Find where the given text appears and provide that cell's center as (x, y) coordinate. 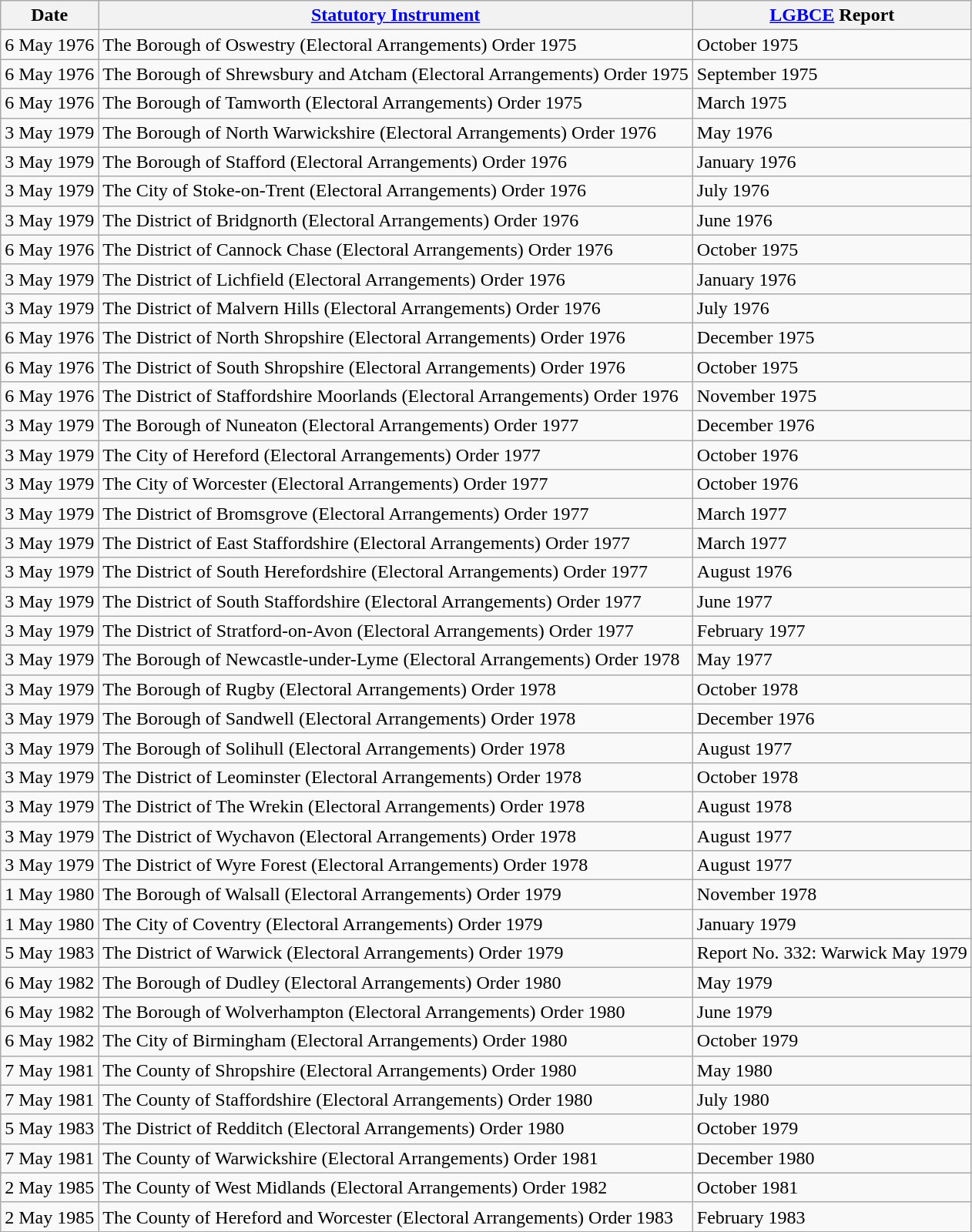
The City of Coventry (Electoral Arrangements) Order 1979 (396, 924)
The Borough of Shrewsbury and Atcham (Electoral Arrangements) Order 1975 (396, 74)
May 1976 (832, 132)
The Borough of Nuneaton (Electoral Arrangements) Order 1977 (396, 426)
The Borough of Dudley (Electoral Arrangements) Order 1980 (396, 983)
May 1977 (832, 660)
The Borough of Stafford (Electoral Arrangements) Order 1976 (396, 162)
February 1977 (832, 631)
March 1975 (832, 103)
The District of The Wrekin (Electoral Arrangements) Order 1978 (396, 806)
The County of Warwickshire (Electoral Arrangements) Order 1981 (396, 1158)
June 1976 (832, 220)
The District of South Shropshire (Electoral Arrangements) Order 1976 (396, 367)
July 1980 (832, 1100)
The City of Hereford (Electoral Arrangements) Order 1977 (396, 455)
The District of Stratford-on-Avon (Electoral Arrangements) Order 1977 (396, 631)
October 1981 (832, 1187)
The City of Birmingham (Electoral Arrangements) Order 1980 (396, 1041)
September 1975 (832, 74)
The Borough of Tamworth (Electoral Arrangements) Order 1975 (396, 103)
November 1975 (832, 397)
The County of Hereford and Worcester (Electoral Arrangements) Order 1983 (396, 1217)
June 1977 (832, 601)
May 1979 (832, 983)
The Borough of Wolverhampton (Electoral Arrangements) Order 1980 (396, 1012)
Statutory Instrument (396, 15)
The Borough of Sandwell (Electoral Arrangements) Order 1978 (396, 718)
The County of West Midlands (Electoral Arrangements) Order 1982 (396, 1187)
LGBCE Report (832, 15)
The Borough of Newcastle-under-Lyme (Electoral Arrangements) Order 1978 (396, 660)
The District of Redditch (Electoral Arrangements) Order 1980 (396, 1129)
The District of South Herefordshire (Electoral Arrangements) Order 1977 (396, 572)
The County of Shropshire (Electoral Arrangements) Order 1980 (396, 1070)
The Borough of Solihull (Electoral Arrangements) Order 1978 (396, 748)
The Borough of North Warwickshire (Electoral Arrangements) Order 1976 (396, 132)
February 1983 (832, 1217)
The District of North Shropshire (Electoral Arrangements) Order 1976 (396, 337)
The District of South Staffordshire (Electoral Arrangements) Order 1977 (396, 601)
The District of Bridgnorth (Electoral Arrangements) Order 1976 (396, 220)
August 1976 (832, 572)
The Borough of Oswestry (Electoral Arrangements) Order 1975 (396, 45)
January 1979 (832, 924)
The District of Leominster (Electoral Arrangements) Order 1978 (396, 777)
Date (49, 15)
The District of East Staffordshire (Electoral Arrangements) Order 1977 (396, 543)
The City of Worcester (Electoral Arrangements) Order 1977 (396, 484)
December 1975 (832, 337)
The District of Wyre Forest (Electoral Arrangements) Order 1978 (396, 865)
The District of Malvern Hills (Electoral Arrangements) Order 1976 (396, 308)
The City of Stoke-on-Trent (Electoral Arrangements) Order 1976 (396, 191)
The District of Lichfield (Electoral Arrangements) Order 1976 (396, 279)
The District of Bromsgrove (Electoral Arrangements) Order 1977 (396, 514)
December 1980 (832, 1158)
The District of Warwick (Electoral Arrangements) Order 1979 (396, 953)
The Borough of Walsall (Electoral Arrangements) Order 1979 (396, 895)
The District of Staffordshire Moorlands (Electoral Arrangements) Order 1976 (396, 397)
June 1979 (832, 1012)
The District of Wychavon (Electoral Arrangements) Order 1978 (396, 835)
The Borough of Rugby (Electoral Arrangements) Order 1978 (396, 689)
The County of Staffordshire (Electoral Arrangements) Order 1980 (396, 1100)
The District of Cannock Chase (Electoral Arrangements) Order 1976 (396, 249)
Report No. 332: Warwick May 1979 (832, 953)
May 1980 (832, 1070)
August 1978 (832, 806)
November 1978 (832, 895)
